Search for the cell housing the specified text and yield its (x, y) center coordinate. 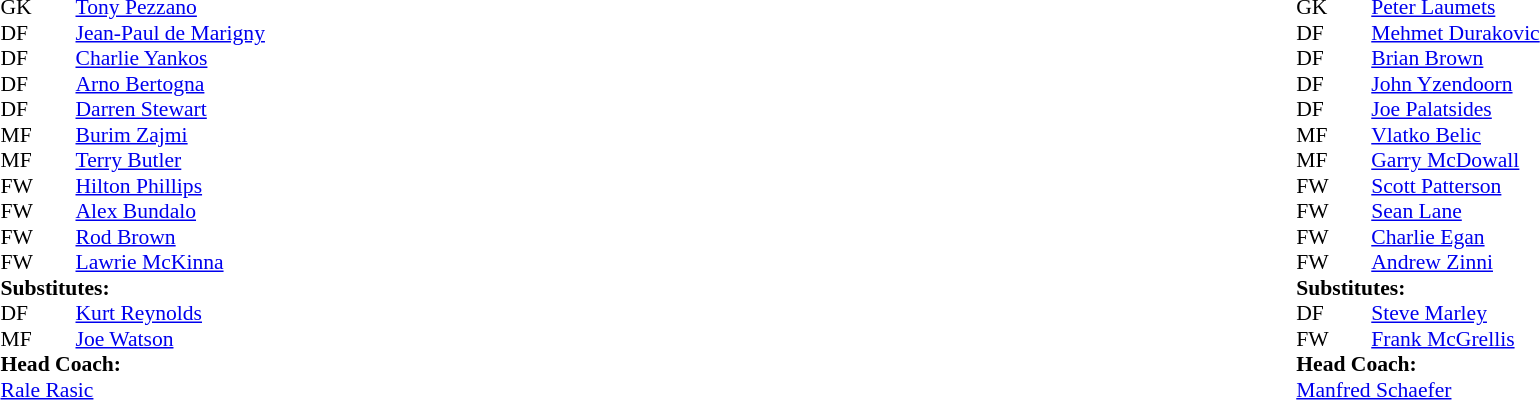
Garry McDowall (1455, 161)
Vlatko Belic (1455, 135)
Lawrie McKinna (170, 263)
Rod Brown (170, 237)
Steve Marley (1455, 313)
Brian Brown (1455, 59)
Burim Zajmi (170, 135)
Frank McGrellis (1455, 339)
Mehmet Durakovic (1455, 33)
Alex Bundalo (170, 211)
Charlie Yankos (170, 59)
Joe Watson (170, 339)
Arno Bertogna (170, 84)
Andrew Zinni (1455, 263)
Scott Patterson (1455, 186)
Hilton Phillips (170, 186)
Charlie Egan (1455, 237)
Jean-Paul de Marigny (170, 33)
Darren Stewart (170, 109)
Kurt Reynolds (170, 313)
John Yzendoorn (1455, 84)
Terry Butler (170, 161)
Sean Lane (1455, 211)
Joe Palatsides (1455, 109)
